Return the (X, Y) coordinate for the center point of the cell that contains the specified text.  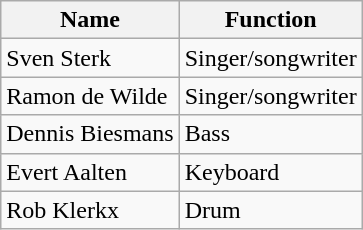
Name (90, 20)
Keyboard (270, 172)
Ramon de Wilde (90, 96)
Sven Sterk (90, 58)
Rob Klerkx (90, 210)
Dennis Biesmans (90, 134)
Bass (270, 134)
Evert Aalten (90, 172)
Function (270, 20)
Drum (270, 210)
